Output the (X, Y) coordinate of the center of the cell containing the given text.  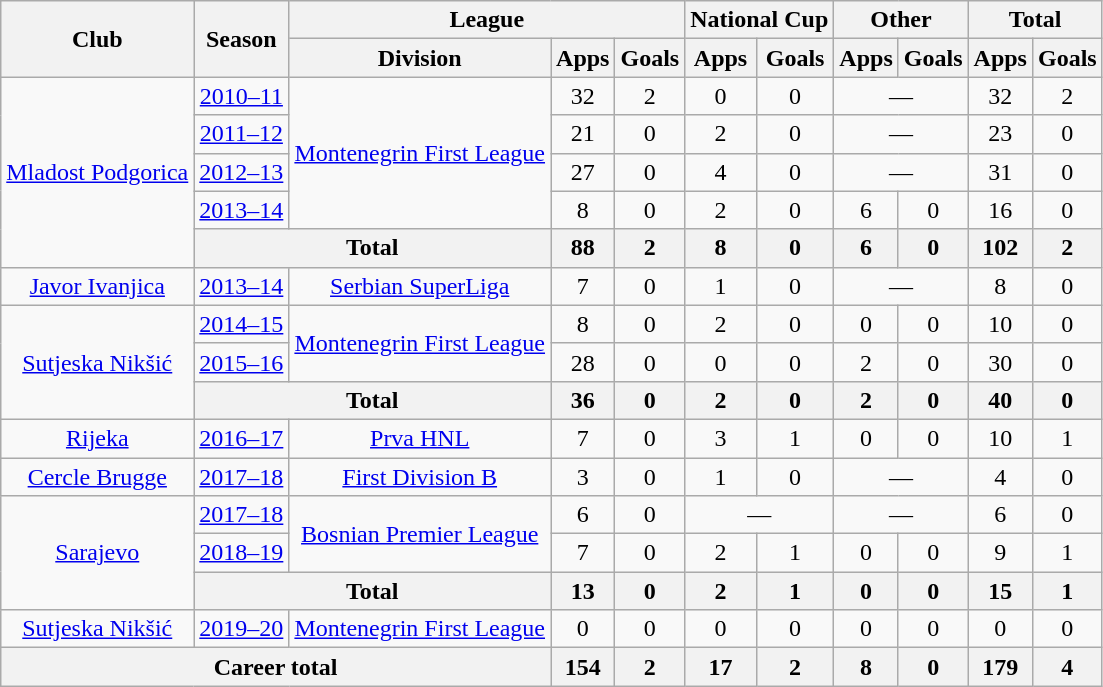
23 (1000, 134)
Other (901, 20)
Bosnian Premier League (420, 534)
Javor Ivanjica (98, 286)
2012–13 (242, 172)
Rijeka (98, 438)
30 (1000, 362)
13 (583, 591)
179 (1000, 667)
2011–12 (242, 134)
40 (1000, 400)
2018–19 (242, 553)
Club (98, 39)
First Division B (420, 477)
21 (583, 134)
Division (420, 58)
Prva HNL (420, 438)
16 (1000, 210)
2010–11 (242, 96)
Mladost Podgorica (98, 172)
9 (1000, 553)
36 (583, 400)
Sarajevo (98, 553)
Cercle Brugge (98, 477)
Season (242, 39)
Serbian SuperLiga (420, 286)
2019–20 (242, 629)
154 (583, 667)
2016–17 (242, 438)
27 (583, 172)
Career total (276, 667)
2015–16 (242, 362)
League (487, 20)
2014–15 (242, 324)
88 (583, 248)
15 (1000, 591)
31 (1000, 172)
102 (1000, 248)
17 (721, 667)
National Cup (760, 20)
28 (583, 362)
